Determine the (x, y) coordinate at the center of the cell enclosing the given text.  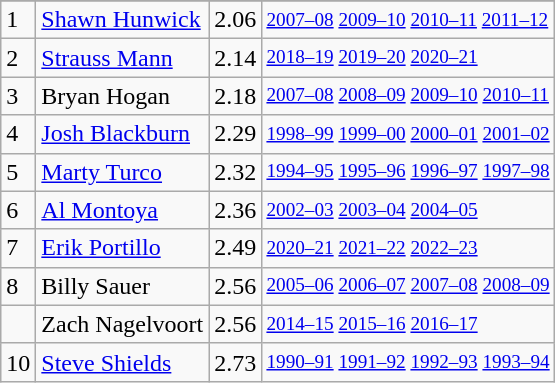
5 (18, 172)
2.73 (236, 362)
Steve Shields (122, 362)
1994–95 1995–96 1996–97 1997–98 (408, 172)
Marty Turco (122, 172)
7 (18, 248)
1 (18, 20)
1998–99 1999–00 2000–01 2001–02 (408, 134)
2.06 (236, 20)
Josh Blackburn (122, 134)
2 (18, 58)
2007–08 2009–10 2010–11 2011–12 (408, 20)
Zach Nagelvoort (122, 324)
1990–91 1991–92 1992–93 1993–94 (408, 362)
Shawn Hunwick (122, 20)
10 (18, 362)
8 (18, 286)
6 (18, 210)
2.49 (236, 248)
2.32 (236, 172)
Al Montoya (122, 210)
Bryan Hogan (122, 96)
2014–15 2015–16 2016–17 (408, 324)
3 (18, 96)
2.29 (236, 134)
2018–19 2019–20 2020–21 (408, 58)
Erik Portillo (122, 248)
2.36 (236, 210)
2002–03 2003–04 2004–05 (408, 210)
2020–21 2021–22 2022–23 (408, 248)
Billy Sauer (122, 286)
4 (18, 134)
2007–08 2008–09 2009–10 2010–11 (408, 96)
2.18 (236, 96)
2005–06 2006–07 2007–08 2008–09 (408, 286)
Strauss Mann (122, 58)
2.14 (236, 58)
